Return [X, Y] of the center of cell containing provided text 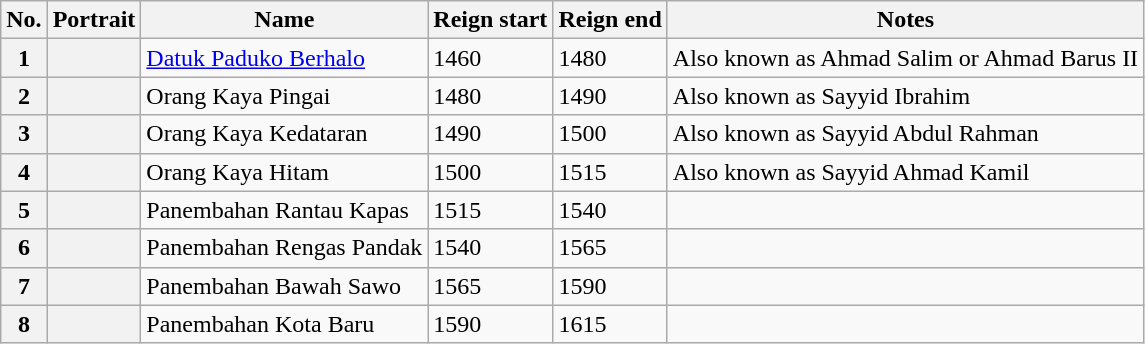
Panembahan Bawah Sawo [284, 286]
8 [24, 324]
Also known as Sayyid Ahmad Kamil [905, 172]
Reign start [490, 20]
1460 [490, 58]
Orang Kaya Hitam [284, 172]
Panembahan Kota Baru [284, 324]
Also known as Sayyid Ibrahim [905, 96]
Portrait [94, 20]
Name [284, 20]
1615 [610, 324]
Also known as Sayyid Abdul Rahman [905, 134]
No. [24, 20]
2 [24, 96]
Also known as Ahmad Salim or Ahmad Barus II [905, 58]
Notes [905, 20]
Panembahan Rengas Pandak [284, 248]
1 [24, 58]
Reign end [610, 20]
Orang Kaya Pingai [284, 96]
Orang Kaya Kedataran [284, 134]
6 [24, 248]
Panembahan Rantau Kapas [284, 210]
Datuk Paduko Berhalo [284, 58]
3 [24, 134]
4 [24, 172]
7 [24, 286]
5 [24, 210]
